For the text-containing cell, return its midpoint in (X, Y) coordinate format. 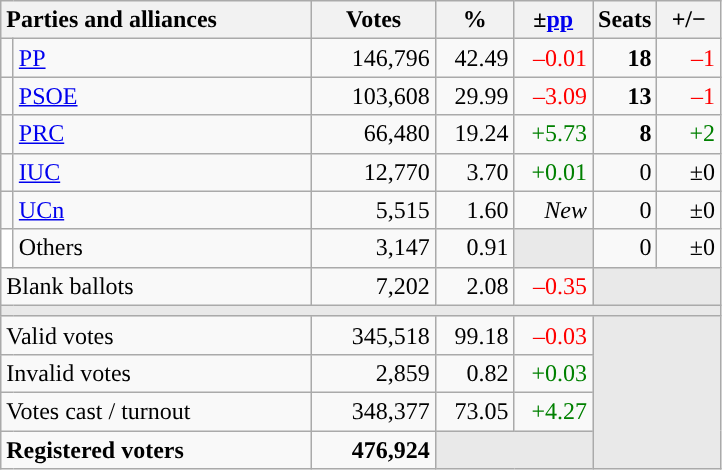
73.05 (474, 411)
5,515 (374, 210)
Valid votes (156, 335)
+0.01 (554, 172)
±pp (554, 20)
+4.27 (554, 411)
+2 (689, 134)
348,377 (374, 411)
2.08 (474, 286)
IUC (162, 172)
345,518 (374, 335)
Votes (374, 20)
–0.01 (554, 58)
Parties and alliances (156, 20)
PRC (162, 134)
New (554, 210)
146,796 (374, 58)
18 (624, 58)
99.18 (474, 335)
Blank ballots (156, 286)
Votes cast / turnout (156, 411)
PSOE (162, 96)
PP (162, 58)
–0.03 (554, 335)
8 (624, 134)
Others (162, 248)
Seats (624, 20)
+/− (689, 20)
Registered voters (156, 449)
3.70 (474, 172)
3,147 (374, 248)
66,480 (374, 134)
42.49 (474, 58)
0.82 (474, 373)
12,770 (374, 172)
13 (624, 96)
Invalid votes (156, 373)
29.99 (474, 96)
1.60 (474, 210)
2,859 (374, 373)
+5.73 (554, 134)
+0.03 (554, 373)
–3.09 (554, 96)
19.24 (474, 134)
–0.35 (554, 286)
476,924 (374, 449)
UCn (162, 210)
0.91 (474, 248)
% (474, 20)
7,202 (374, 286)
103,608 (374, 96)
